Find where the given text appears and provide that cell's center as [x, y] coordinate. 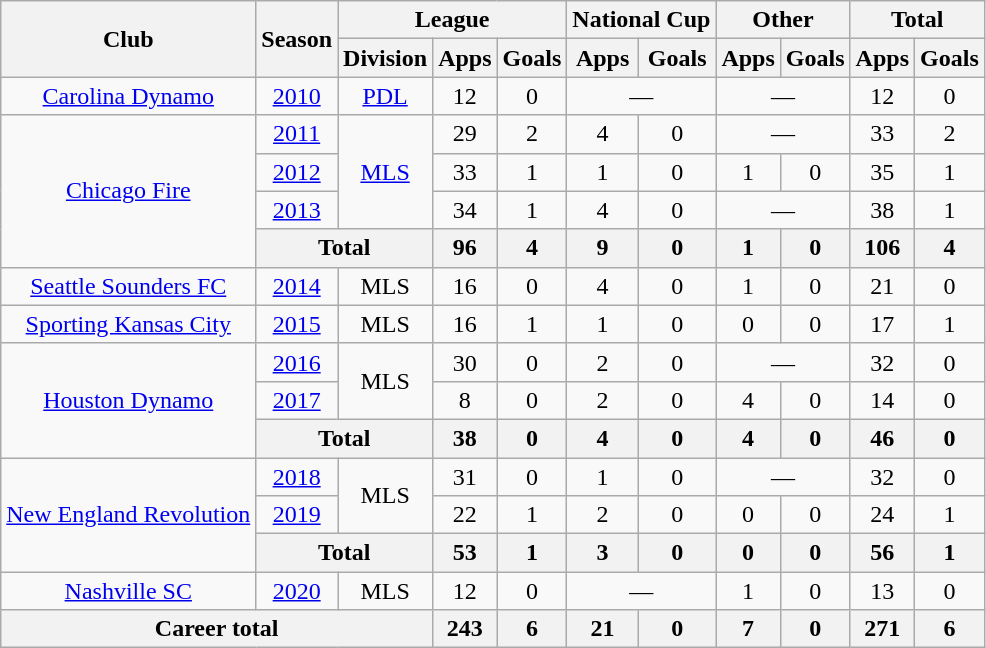
13 [882, 591]
243 [465, 629]
53 [465, 553]
PDL [386, 96]
Nashville SC [128, 591]
35 [882, 172]
22 [465, 515]
League [452, 20]
2010 [297, 96]
46 [882, 438]
8 [465, 400]
2011 [297, 134]
24 [882, 515]
31 [465, 477]
3 [603, 553]
National Cup [642, 20]
2012 [297, 172]
56 [882, 553]
2014 [297, 286]
Sporting Kansas City [128, 324]
2019 [297, 515]
34 [465, 210]
17 [882, 324]
Career total [217, 629]
Houston Dynamo [128, 400]
Club [128, 39]
Seattle Sounders FC [128, 286]
Chicago Fire [128, 191]
29 [465, 134]
14 [882, 400]
96 [465, 248]
2016 [297, 362]
2013 [297, 210]
30 [465, 362]
271 [882, 629]
9 [603, 248]
2020 [297, 591]
7 [748, 629]
2015 [297, 324]
Carolina Dynamo [128, 96]
New England Revolution [128, 515]
Division [386, 58]
2017 [297, 400]
2018 [297, 477]
106 [882, 248]
Other [783, 20]
Season [297, 39]
